Return the [x, y] coordinate for the center point of the cell that contains the specified text.  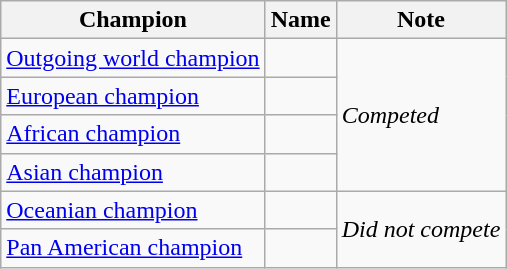
Asian champion [133, 172]
Champion [133, 20]
Name [300, 20]
Outgoing world champion [133, 58]
Pan American champion [133, 248]
Note [421, 20]
Did not compete [421, 229]
African champion [133, 134]
European champion [133, 96]
Competed [421, 115]
Oceanian champion [133, 210]
